Return the [x, y] coordinate for the center point of the cell that contains the specified text.  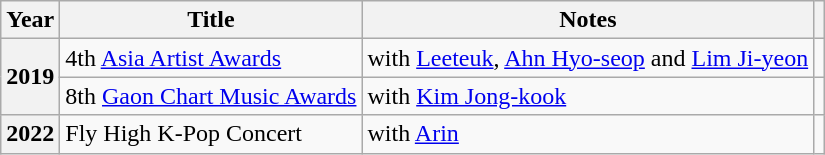
Notes [588, 20]
2019 [30, 77]
Title [211, 20]
Year [30, 20]
Fly High K-Pop Concert [211, 134]
with Leeteuk, Ahn Hyo-seop and Lim Ji-yeon [588, 58]
8th Gaon Chart Music Awards [211, 96]
with Arin [588, 134]
with Kim Jong-kook [588, 96]
2022 [30, 134]
4th Asia Artist Awards [211, 58]
